Locate the cell with the specified text and output its [X, Y] center coordinate. 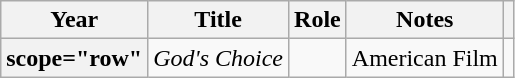
Title [218, 20]
God's Choice [218, 58]
Year [74, 20]
scope="row" [74, 58]
American Film [424, 58]
Notes [424, 20]
Role [318, 20]
